Return (x, y) of the center of cell containing provided text 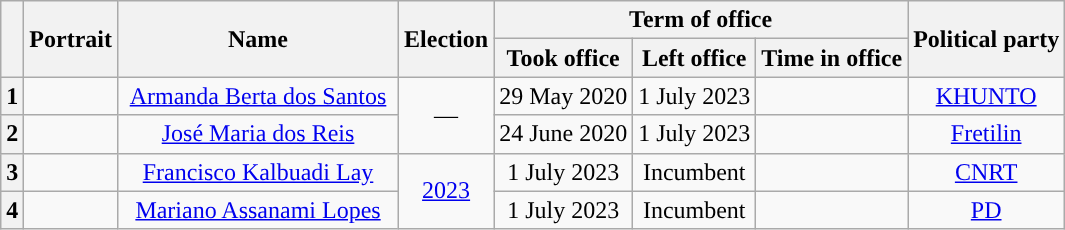
CNRT (986, 172)
KHUNTO (986, 96)
3 (12, 172)
— (446, 115)
Took office (564, 58)
2023 (446, 191)
PD (986, 210)
1 (12, 96)
José Maria dos Reis (258, 134)
Left office (694, 58)
Fretilin (986, 134)
Mariano Assanami Lopes (258, 210)
Francisco Kalbuadi Lay (258, 172)
Portrait (71, 39)
2 (12, 134)
Term of office (701, 20)
29 May 2020 (564, 96)
Time in office (832, 58)
Election (446, 39)
Political party (986, 39)
4 (12, 210)
Armanda Berta dos Santos (258, 96)
Name (258, 39)
24 June 2020 (564, 134)
